Locate the cell with the specified text and output its (x, y) center coordinate. 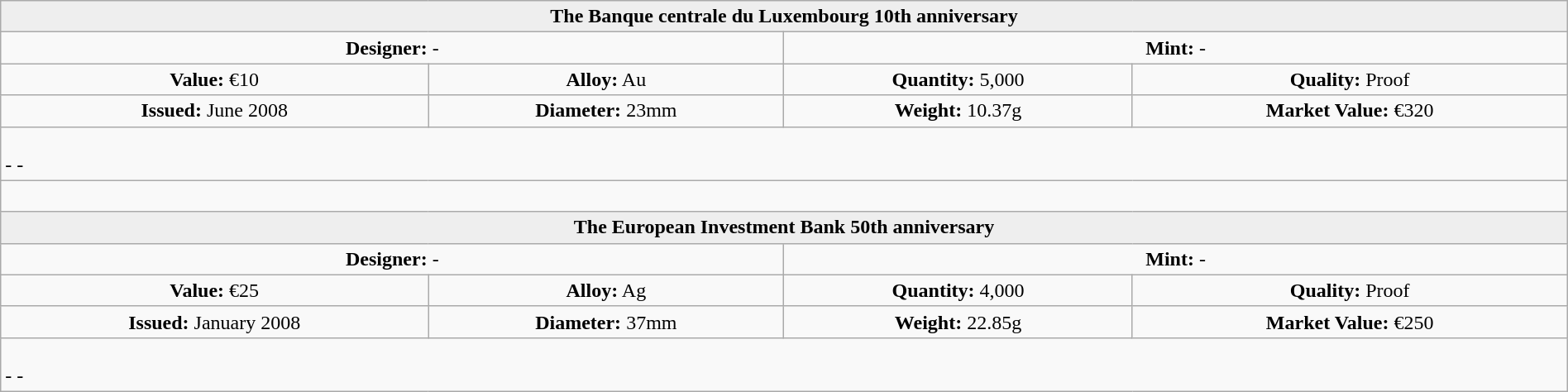
Market Value: €250 (1350, 322)
Issued: January 2008 (215, 322)
Alloy: Ag (606, 290)
Quantity: 5,000 (958, 79)
Issued: June 2008 (215, 111)
Value: €25 (215, 290)
Value: €10 (215, 79)
Diameter: 37mm (606, 322)
The Banque centrale du Luxembourg 10th anniversary (784, 17)
Quantity: 4,000 (958, 290)
Market Value: €320 (1350, 111)
Diameter: 23mm (606, 111)
The European Investment Bank 50th anniversary (784, 227)
Weight: 10.37g (958, 111)
Alloy: Au (606, 79)
Weight: 22.85g (958, 322)
